For the text-containing cell, return its midpoint in [X, Y] coordinate format. 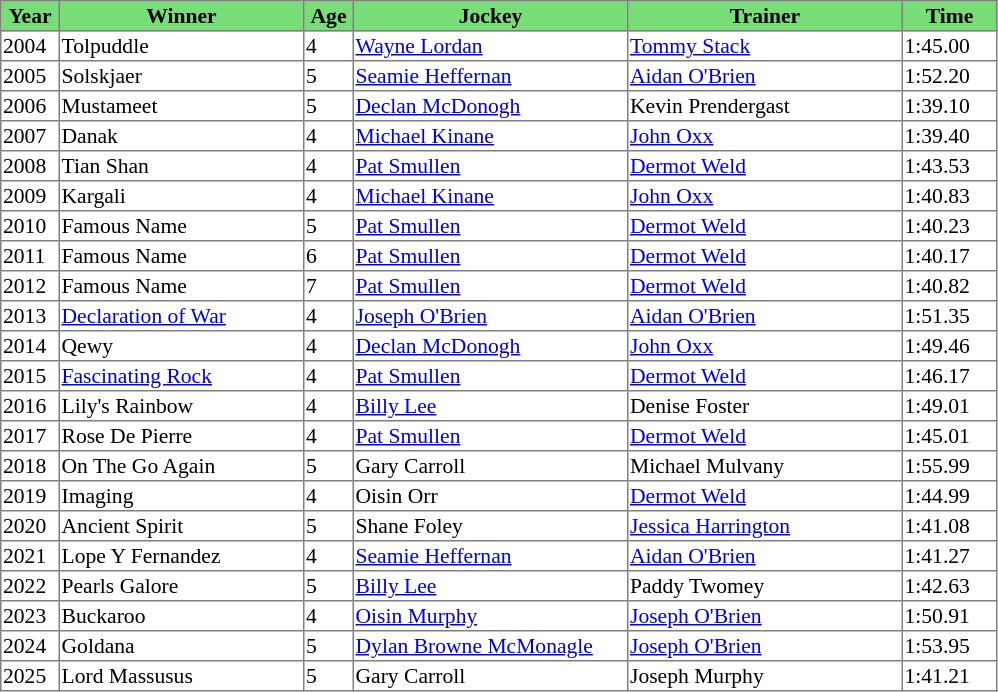
2013 [30, 316]
2016 [30, 406]
6 [329, 256]
1:52.20 [949, 76]
Fascinating Rock [181, 376]
Michael Mulvany [765, 466]
1:49.01 [949, 406]
Kargali [181, 196]
Lily's Rainbow [181, 406]
1:45.00 [949, 46]
Wayne Lordan [490, 46]
2010 [30, 226]
Shane Foley [490, 526]
Mustameet [181, 106]
1:49.46 [949, 346]
2024 [30, 646]
2012 [30, 286]
1:40.82 [949, 286]
Imaging [181, 496]
Tian Shan [181, 166]
2007 [30, 136]
1:46.17 [949, 376]
2008 [30, 166]
1:41.21 [949, 676]
Oisin Orr [490, 496]
Denise Foster [765, 406]
2006 [30, 106]
2019 [30, 496]
2004 [30, 46]
Goldana [181, 646]
2014 [30, 346]
Joseph Murphy [765, 676]
2020 [30, 526]
1:53.95 [949, 646]
1:41.08 [949, 526]
Oisin Murphy [490, 616]
1:43.53 [949, 166]
2021 [30, 556]
Tolpuddle [181, 46]
Lord Massusus [181, 676]
2023 [30, 616]
1:40.23 [949, 226]
2011 [30, 256]
Year [30, 16]
Lope Y Fernandez [181, 556]
Rose De Pierre [181, 436]
Kevin Prendergast [765, 106]
1:40.83 [949, 196]
On The Go Again [181, 466]
Buckaroo [181, 616]
7 [329, 286]
1:39.10 [949, 106]
Danak [181, 136]
2025 [30, 676]
2022 [30, 586]
Dylan Browne McMonagle [490, 646]
Jockey [490, 16]
Tommy Stack [765, 46]
Time [949, 16]
1:41.27 [949, 556]
1:40.17 [949, 256]
Paddy Twomey [765, 586]
2018 [30, 466]
1:45.01 [949, 436]
Trainer [765, 16]
1:39.40 [949, 136]
1:50.91 [949, 616]
1:51.35 [949, 316]
Pearls Galore [181, 586]
1:44.99 [949, 496]
Qewy [181, 346]
Winner [181, 16]
Age [329, 16]
2017 [30, 436]
1:42.63 [949, 586]
Declaration of War [181, 316]
2005 [30, 76]
1:55.99 [949, 466]
Jessica Harrington [765, 526]
Ancient Spirit [181, 526]
Solskjaer [181, 76]
2015 [30, 376]
2009 [30, 196]
